Find where the given text appears and provide that cell's center as (x, y) coordinate. 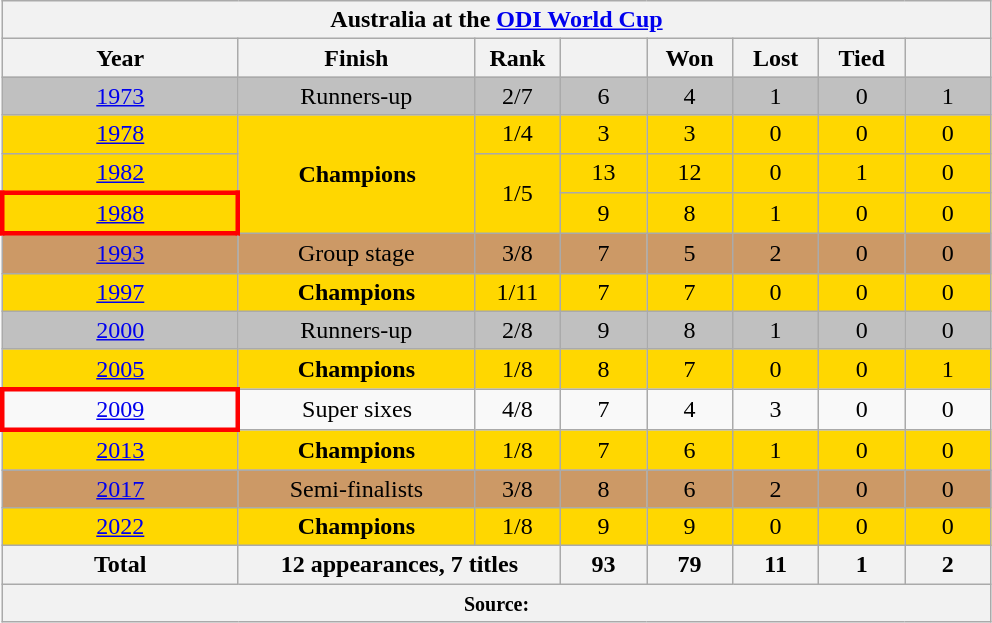
12 appearances, 7 titles (399, 565)
Super sixes (356, 410)
Year (120, 58)
12 (689, 173)
4/8 (517, 410)
5 (689, 254)
Tied (862, 58)
13 (603, 173)
1993 (120, 254)
1978 (120, 134)
Group stage (356, 254)
Lost (776, 58)
Source: (496, 603)
Rank (517, 58)
Total (120, 565)
1988 (120, 214)
1/5 (517, 194)
2000 (120, 330)
2022 (120, 527)
2/8 (517, 330)
2005 (120, 369)
Finish (356, 58)
1/4 (517, 134)
1997 (120, 292)
1973 (120, 96)
2/7 (517, 96)
2013 (120, 450)
1/11 (517, 292)
93 (603, 565)
79 (689, 565)
Australia at the ODI World Cup (496, 20)
2017 (120, 489)
1982 (120, 173)
Won (689, 58)
Semi-finalists (356, 489)
2009 (120, 410)
11 (776, 565)
